Capture the cell that displays the provided text and extract its (x, y) central coordinate. 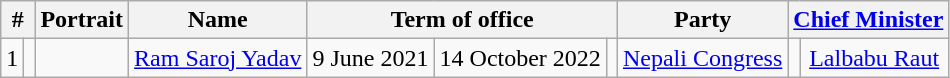
Chief Minister (868, 20)
Portrait (82, 20)
Ram Saroj Yadav (218, 58)
9 June 2021 (370, 58)
Nepali Congress (702, 58)
Lalbabu Raut (874, 58)
Term of office (462, 20)
# (18, 20)
1 (12, 58)
14 October 2022 (520, 58)
Name (218, 20)
Party (702, 20)
